Search for the cell housing the specified text and yield its [x, y] center coordinate. 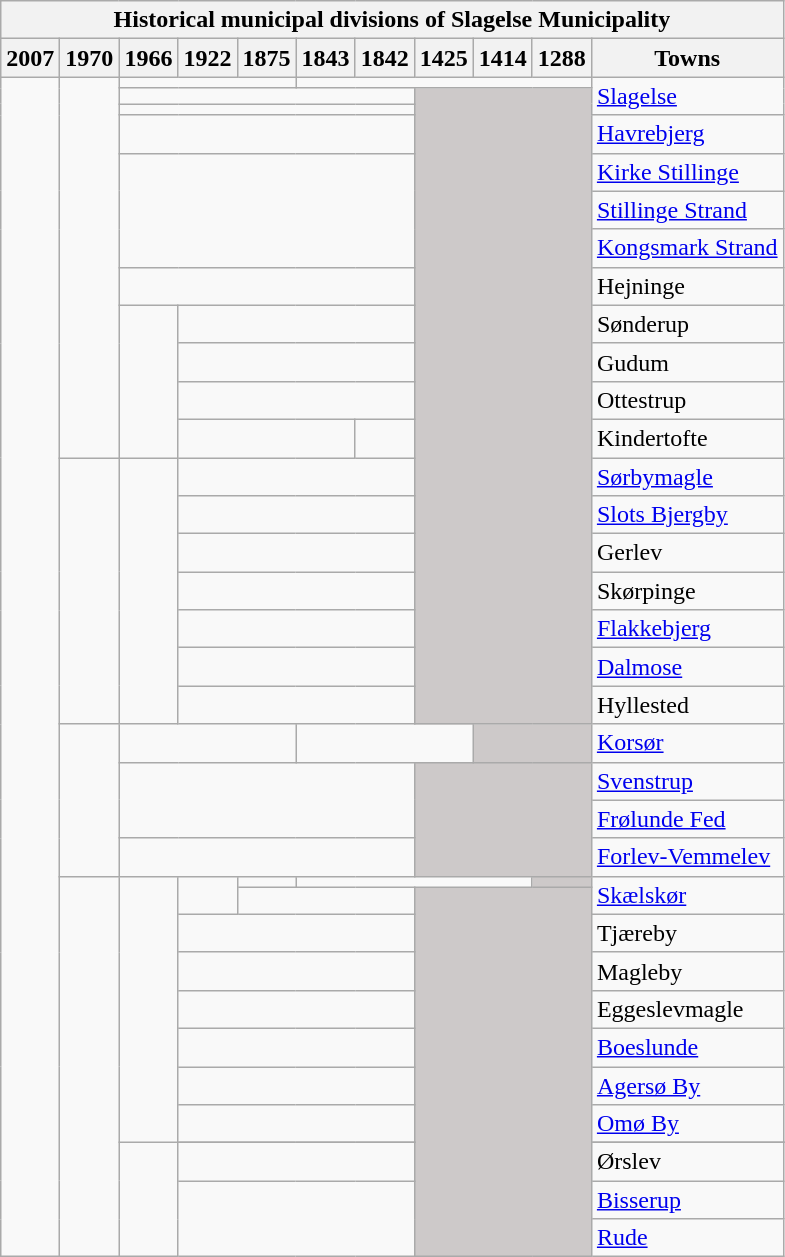
Omø By [687, 1124]
Ørslev [687, 1162]
Stillinge Strand [687, 210]
1922 [208, 58]
Svenstrup [687, 781]
Historical municipal divisions of Slagelse Municipality [392, 20]
Agersø By [687, 1085]
Skørpinge [687, 591]
1414 [502, 58]
Magleby [687, 971]
Gudum [687, 362]
Kongsmark Strand [687, 248]
1842 [384, 58]
Flakkebjerg [687, 629]
Tjæreby [687, 933]
Havrebjerg [687, 134]
Sønderup [687, 324]
Hejninge [687, 286]
Forlev-Vemmelev [687, 857]
Skælskør [687, 895]
1843 [326, 58]
Slagelse [687, 96]
Eggeslevmagle [687, 1009]
Gerlev [687, 553]
Slots Bjergby [687, 515]
Towns [687, 58]
2007 [30, 58]
Kirke Stillinge [687, 172]
1875 [266, 58]
Kindertofte [687, 438]
1966 [148, 58]
1288 [562, 58]
Dalmose [687, 667]
Rude [687, 1238]
Sørbymagle [687, 477]
Ottestrup [687, 400]
Korsør [687, 743]
Boeslunde [687, 1047]
1970 [90, 58]
1425 [444, 58]
Frølunde Fed [687, 819]
Hyllested [687, 705]
Bisserup [687, 1200]
